From the cell containing the given text, extract its center point as (x, y) coordinate. 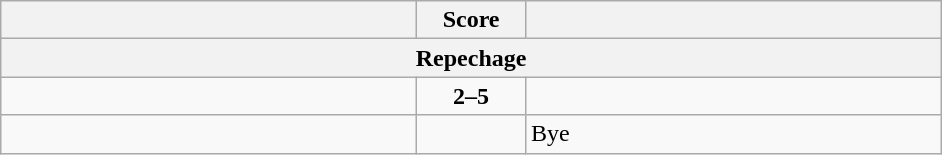
Repechage (472, 58)
2–5 (472, 96)
Bye (733, 134)
Score (472, 20)
